Find where the given text appears and provide that cell's center as (X, Y) coordinate. 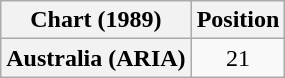
Chart (1989) (96, 20)
21 (238, 58)
Australia (ARIA) (96, 58)
Position (238, 20)
